Locate the cell with the specified text and output its (X, Y) center coordinate. 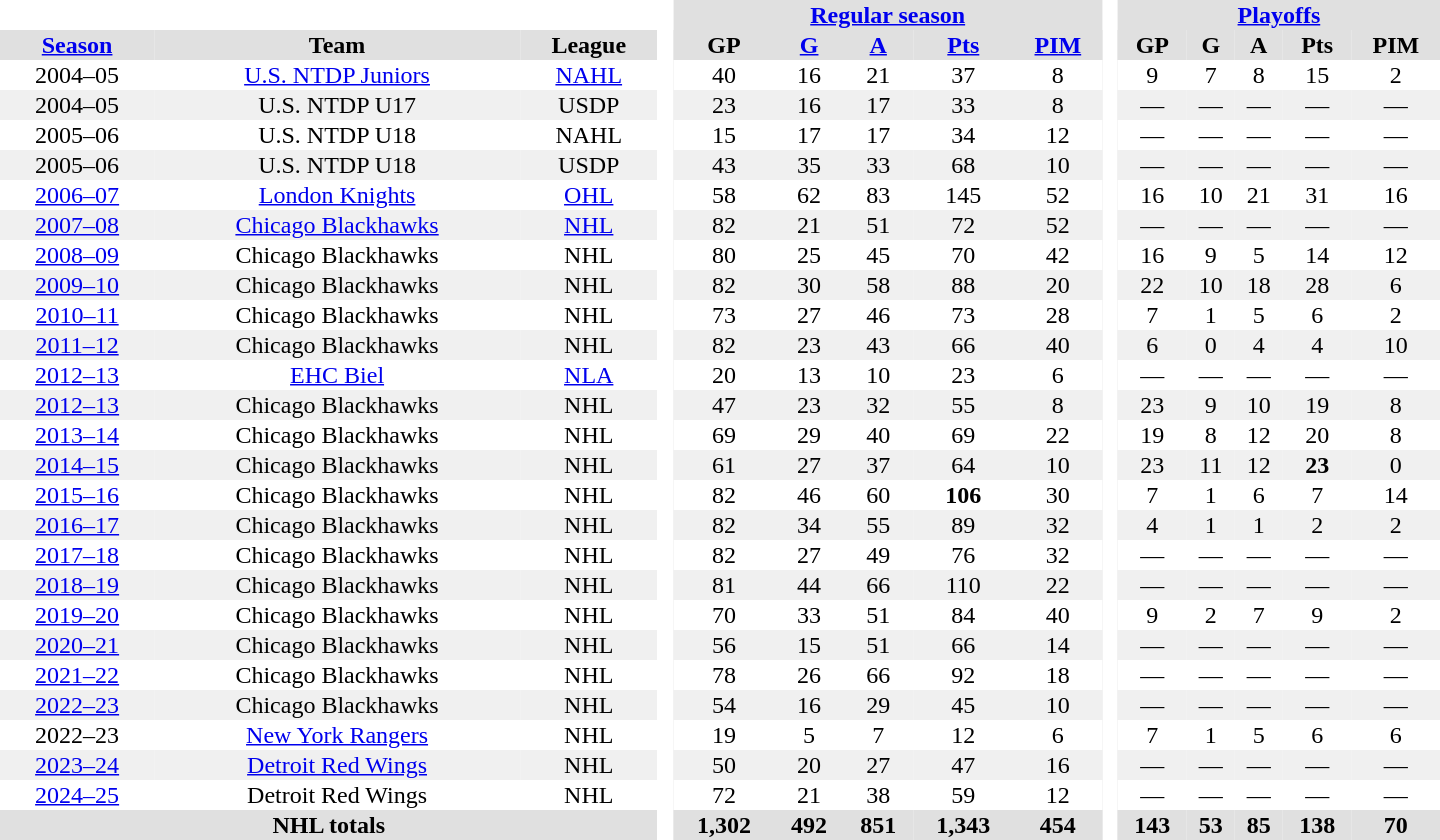
2023–24 (77, 765)
68 (964, 165)
U.S. NTDP Juniors (337, 75)
31 (1318, 195)
Team (337, 45)
80 (724, 255)
54 (724, 705)
2011–12 (77, 345)
2019–20 (77, 615)
851 (878, 825)
492 (810, 825)
42 (1058, 255)
25 (810, 255)
50 (724, 765)
League (589, 45)
2008–09 (77, 255)
2017–18 (77, 555)
2015–16 (77, 495)
53 (1211, 825)
New York Rangers (337, 735)
60 (878, 495)
64 (964, 465)
11 (1211, 465)
2024–25 (77, 795)
26 (810, 675)
138 (1318, 825)
2016–17 (77, 525)
59 (964, 795)
44 (810, 585)
110 (964, 585)
Regular season (888, 15)
2009–10 (77, 285)
88 (964, 285)
49 (878, 555)
U.S. NTDP U17 (337, 105)
1,302 (724, 825)
106 (964, 495)
85 (1259, 825)
2018–19 (77, 585)
OHL (589, 195)
81 (724, 585)
2013–14 (77, 435)
61 (724, 465)
143 (1152, 825)
92 (964, 675)
38 (878, 795)
Season (77, 45)
2014–15 (77, 465)
2006–07 (77, 195)
84 (964, 615)
76 (964, 555)
2010–11 (77, 315)
NLA (589, 375)
145 (964, 195)
78 (724, 675)
89 (964, 525)
EHC Biel (337, 375)
62 (810, 195)
2020–21 (77, 645)
Playoffs (1279, 15)
2021–22 (77, 675)
NHL totals (329, 825)
2007–08 (77, 225)
1,343 (964, 825)
35 (810, 165)
83 (878, 195)
13 (810, 375)
454 (1058, 825)
56 (724, 645)
London Knights (337, 195)
